Return [X, Y] of the center of cell containing provided text 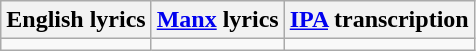
Manx lyrics [218, 20]
IPA transcription [379, 20]
English lyrics [76, 20]
